Provide the (x, y) coordinate of the cell's center where the given text is located.  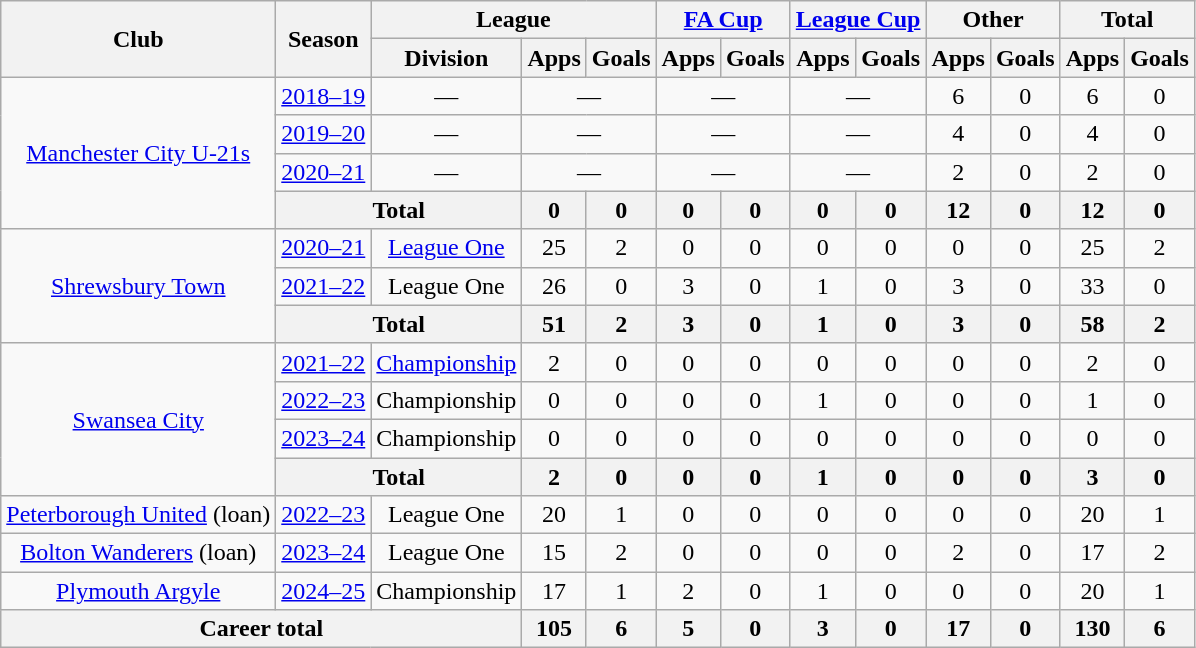
FA Cup (723, 20)
33 (1092, 286)
Division (446, 58)
130 (1092, 629)
58 (1092, 324)
League (514, 20)
5 (688, 629)
2019–20 (324, 134)
15 (554, 553)
Peterborough United (loan) (138, 515)
Bolton Wanderers (loan) (138, 553)
Season (324, 39)
Club (138, 39)
Shrewsbury Town (138, 286)
2024–25 (324, 591)
Plymouth Argyle (138, 591)
Career total (262, 629)
2018–19 (324, 96)
League Cup (858, 20)
Other (993, 20)
51 (554, 324)
Swansea City (138, 419)
26 (554, 286)
Manchester City U-21s (138, 153)
105 (554, 629)
